Provide the [x, y] coordinate of the cell's center where the given text is located.  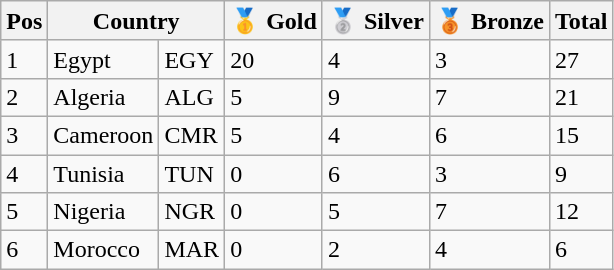
Egypt [104, 59]
🥈 Silver [376, 21]
Algeria [104, 97]
CMR [192, 135]
Morocco [104, 250]
Nigeria [104, 212]
🥉 Bronze [489, 21]
Cameroon [104, 135]
Total [581, 21]
TUN [192, 173]
MAR [192, 250]
🥇 Gold [274, 21]
Pos [24, 21]
NGR [192, 212]
Country [136, 21]
1 [24, 59]
Tunisia [104, 173]
21 [581, 97]
27 [581, 59]
15 [581, 135]
ALG [192, 97]
EGY [192, 59]
20 [274, 59]
12 [581, 212]
